Capture the cell that displays the provided text and extract its [x, y] central coordinate. 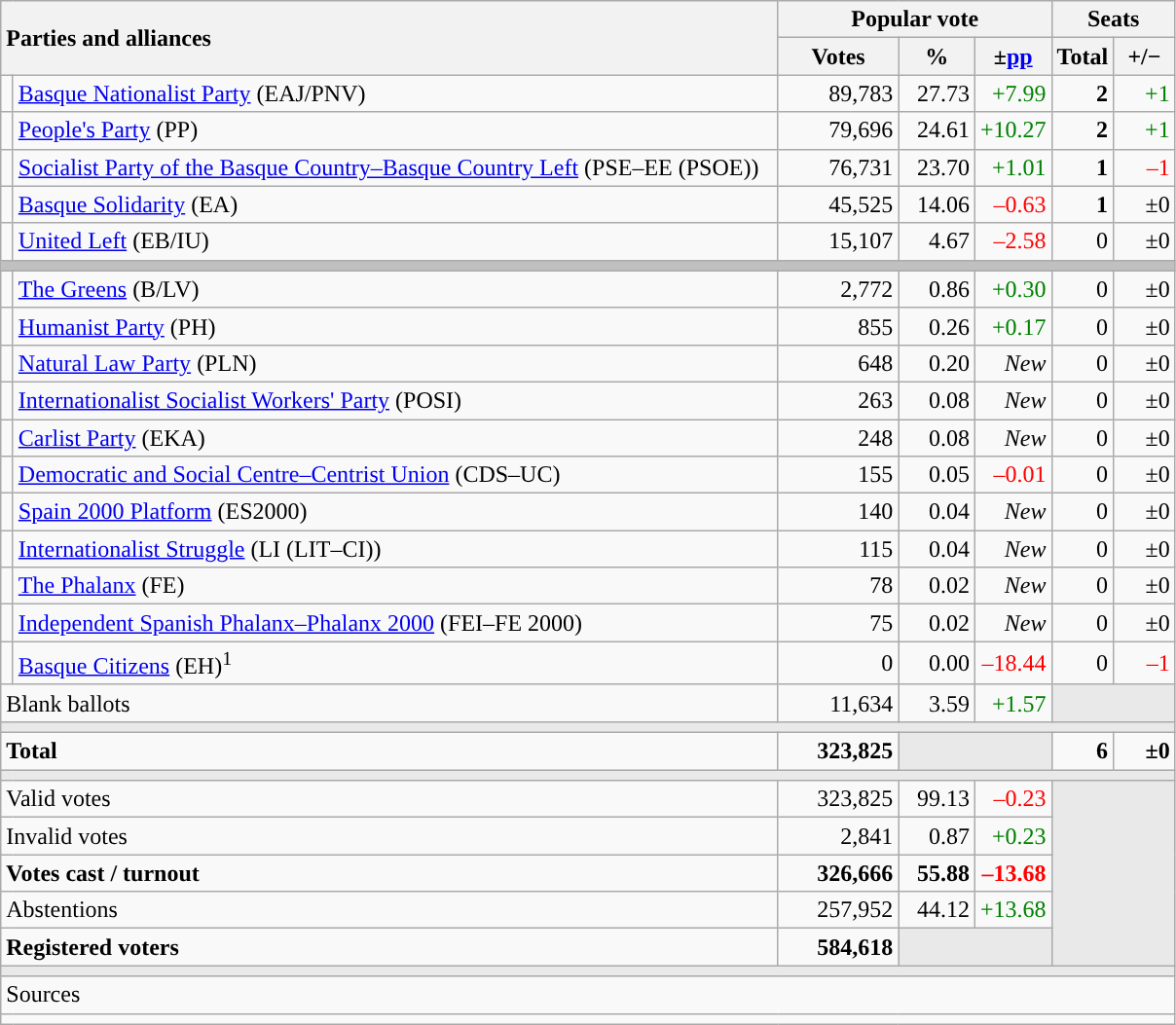
263 [838, 400]
±pp [1012, 56]
Invalid votes [389, 836]
Basque Solidarity (EA) [395, 204]
Abstentions [389, 910]
Internationalist Socialist Workers' Party (POSI) [395, 400]
Registered voters [389, 947]
–13.68 [1012, 873]
14.06 [937, 204]
248 [838, 437]
+10.27 [1012, 130]
2,772 [838, 289]
Basque Citizens (EH)1 [395, 664]
The Greens (B/LV) [395, 289]
Parties and alliances [389, 38]
+0.17 [1012, 326]
0.87 [937, 836]
6 [1083, 751]
27.73 [937, 93]
The Phalanx (FE) [395, 586]
Socialist Party of the Basque Country–Basque Country Left (PSE–EE (PSOE)) [395, 167]
Seats [1114, 19]
+1.01 [1012, 167]
0.26 [937, 326]
55.88 [937, 873]
11,634 [838, 703]
44.12 [937, 910]
0.05 [937, 475]
75 [838, 623]
–18.44 [1012, 664]
115 [838, 549]
People's Party (PP) [395, 130]
0.00 [937, 664]
–0.23 [1012, 799]
15,107 [838, 241]
584,618 [838, 947]
Blank ballots [389, 703]
89,783 [838, 93]
–2.58 [1012, 241]
–0.63 [1012, 204]
257,952 [838, 910]
140 [838, 512]
% [937, 56]
Valid votes [389, 799]
Carlist Party (EKA) [395, 437]
76,731 [838, 167]
0.20 [937, 363]
Spain 2000 Platform (ES2000) [395, 512]
+1.57 [1012, 703]
Basque Nationalist Party (EAJ/PNV) [395, 93]
24.61 [937, 130]
855 [838, 326]
+0.23 [1012, 836]
2,841 [838, 836]
155 [838, 475]
Natural Law Party (PLN) [395, 363]
648 [838, 363]
+0.30 [1012, 289]
United Left (EB/IU) [395, 241]
Sources [588, 995]
23.70 [937, 167]
Votes cast / turnout [389, 873]
99.13 [937, 799]
3.59 [937, 703]
+7.99 [1012, 93]
78 [838, 586]
4.67 [937, 241]
+/− [1145, 56]
0.86 [937, 289]
Popular vote [915, 19]
326,666 [838, 873]
Democratic and Social Centre–Centrist Union (CDS–UC) [395, 475]
Votes [838, 56]
+13.68 [1012, 910]
79,696 [838, 130]
–0.01 [1012, 475]
45,525 [838, 204]
Independent Spanish Phalanx–Phalanx 2000 (FEI–FE 2000) [395, 623]
Internationalist Struggle (LI (LIT–CI)) [395, 549]
Humanist Party (PH) [395, 326]
